From the cell containing the given text, extract its center point as (x, y) coordinate. 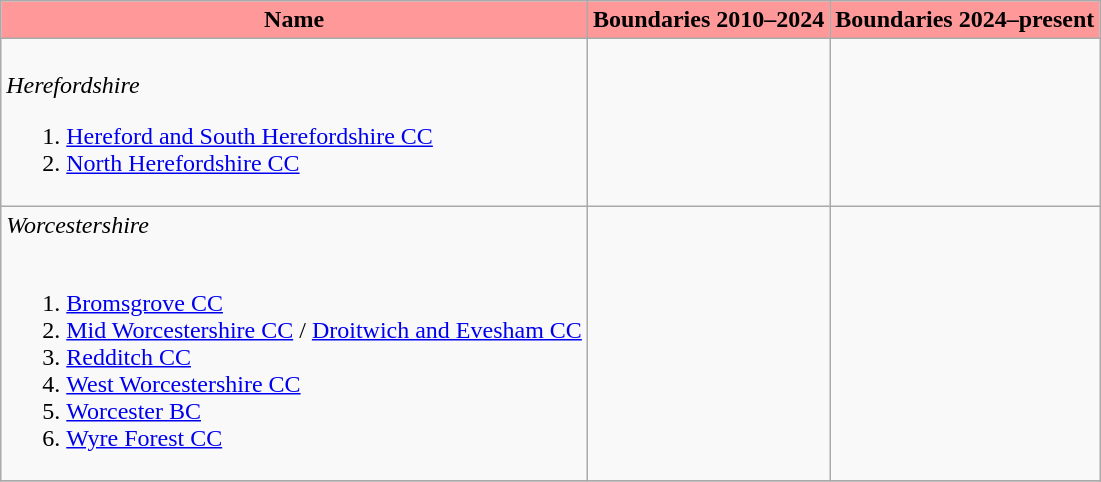
Boundaries 2024–present (965, 20)
Worcestershire Bromsgrove CC Mid Worcestershire CC / Droitwich and Evesham CC Redditch CC West Worcestershire CC Worcester BC Wyre Forest CC (294, 344)
HerefordshireHereford and South Herefordshire CCNorth Herefordshire CC (294, 122)
Name (294, 20)
Boundaries 2010–2024 (708, 20)
